Locate the cell with the specified text and output its (X, Y) center coordinate. 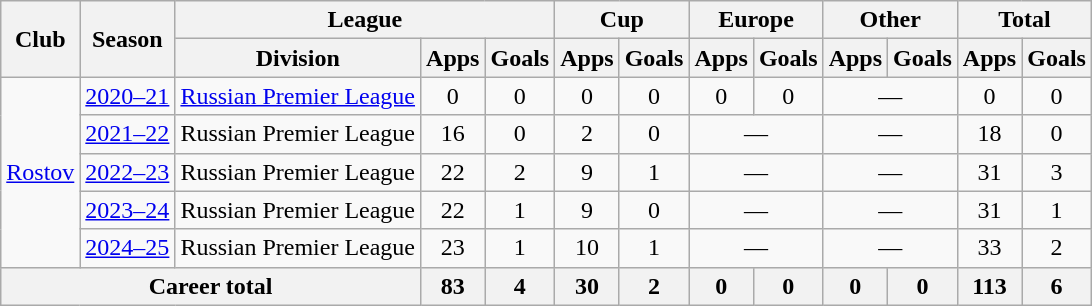
6 (1057, 286)
Division (298, 58)
Europe (756, 20)
23 (453, 248)
Rostov (40, 172)
16 (453, 134)
League (365, 20)
18 (989, 134)
30 (587, 286)
4 (520, 286)
2022–23 (128, 172)
33 (989, 248)
Career total (211, 286)
10 (587, 248)
83 (453, 286)
Season (128, 39)
Total (1024, 20)
2024–25 (128, 248)
3 (1057, 172)
113 (989, 286)
2023–24 (128, 210)
Cup (622, 20)
2021–22 (128, 134)
Club (40, 39)
Other (890, 20)
2020–21 (128, 96)
